Provide the (x, y) coordinate of the cell's center where the given text is located.  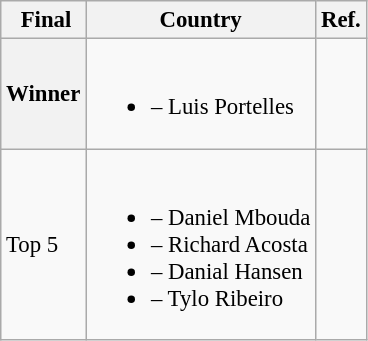
Ref. (341, 20)
Winner (44, 94)
Top 5 (44, 244)
Country (201, 20)
– Luis Portelles (201, 94)
– Daniel Mbouda – Richard Acosta – Danial Hansen – Tylo Ribeiro (201, 244)
Final (44, 20)
